Scan for the cell matching the given text and deliver its (X, Y) coordinate at center. 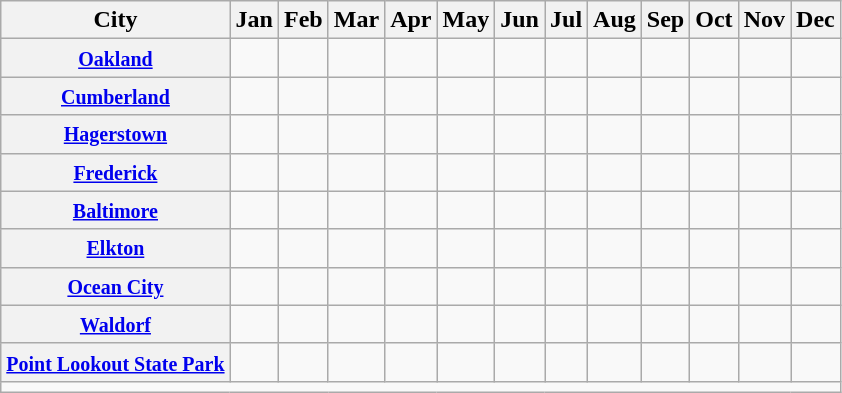
Jul (566, 20)
Jan (254, 20)
Aug (615, 20)
Point Lookout State Park (116, 362)
Frederick (116, 172)
Cumberland (116, 96)
Ocean City (116, 286)
Mar (356, 20)
Hagerstown (116, 134)
May (466, 20)
Elkton (116, 248)
Sep (665, 20)
City (116, 20)
Dec (816, 20)
Apr (411, 20)
Waldorf (116, 324)
Jun (520, 20)
Oct (714, 20)
Feb (304, 20)
Nov (764, 20)
Baltimore (116, 210)
Oakland (116, 58)
